Scan for the cell matching the given text and deliver its (x, y) coordinate at center. 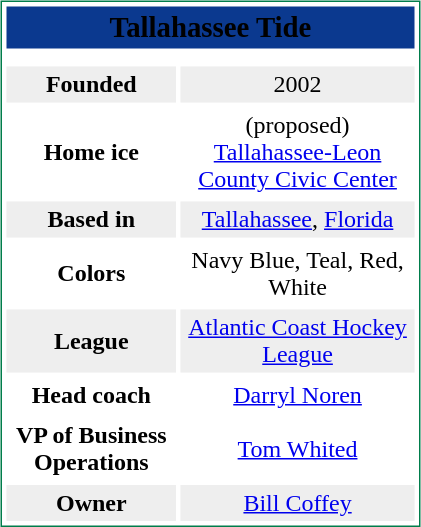
Based in (91, 220)
League (91, 342)
Head coach (91, 395)
Navy Blue, Teal, Red, White (298, 274)
Bill Coffey (298, 503)
VP of Business Operations (91, 450)
Tallahassee, Florida (298, 220)
Home ice (91, 152)
2002 (298, 84)
Darryl Noren (298, 395)
Owner (91, 503)
Tom Whited (298, 450)
Tallahassee Tide (210, 27)
Founded (91, 84)
Atlantic Coast Hockey League (298, 342)
Colors (91, 274)
(proposed) Tallahassee-Leon County Civic Center (298, 152)
